From the cell containing the given text, extract its center point as (x, y) coordinate. 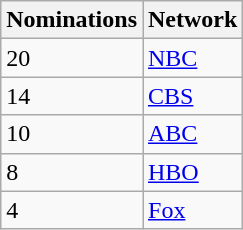
10 (72, 134)
8 (72, 172)
4 (72, 210)
20 (72, 58)
HBO (192, 172)
NBC (192, 58)
ABC (192, 134)
14 (72, 96)
Fox (192, 210)
CBS (192, 96)
Network (192, 20)
Nominations (72, 20)
